For the text-containing cell, return its midpoint in [X, Y] coordinate format. 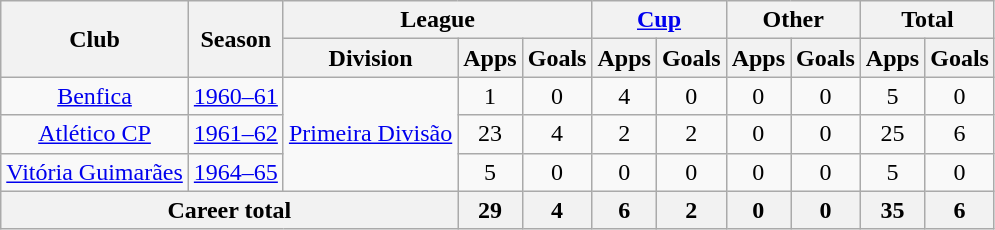
23 [490, 134]
25 [892, 134]
League [438, 20]
1964–65 [236, 172]
Primeira Divisão [370, 134]
1 [490, 96]
Club [95, 39]
Vitória Guimarães [95, 172]
Career total [230, 210]
Total [927, 20]
Division [370, 58]
Season [236, 39]
Other [793, 20]
1961–62 [236, 134]
1960–61 [236, 96]
Benfica [95, 96]
Atlético CP [95, 134]
35 [892, 210]
Cup [659, 20]
29 [490, 210]
